Scan for the cell matching the given text and deliver its [x, y] coordinate at center. 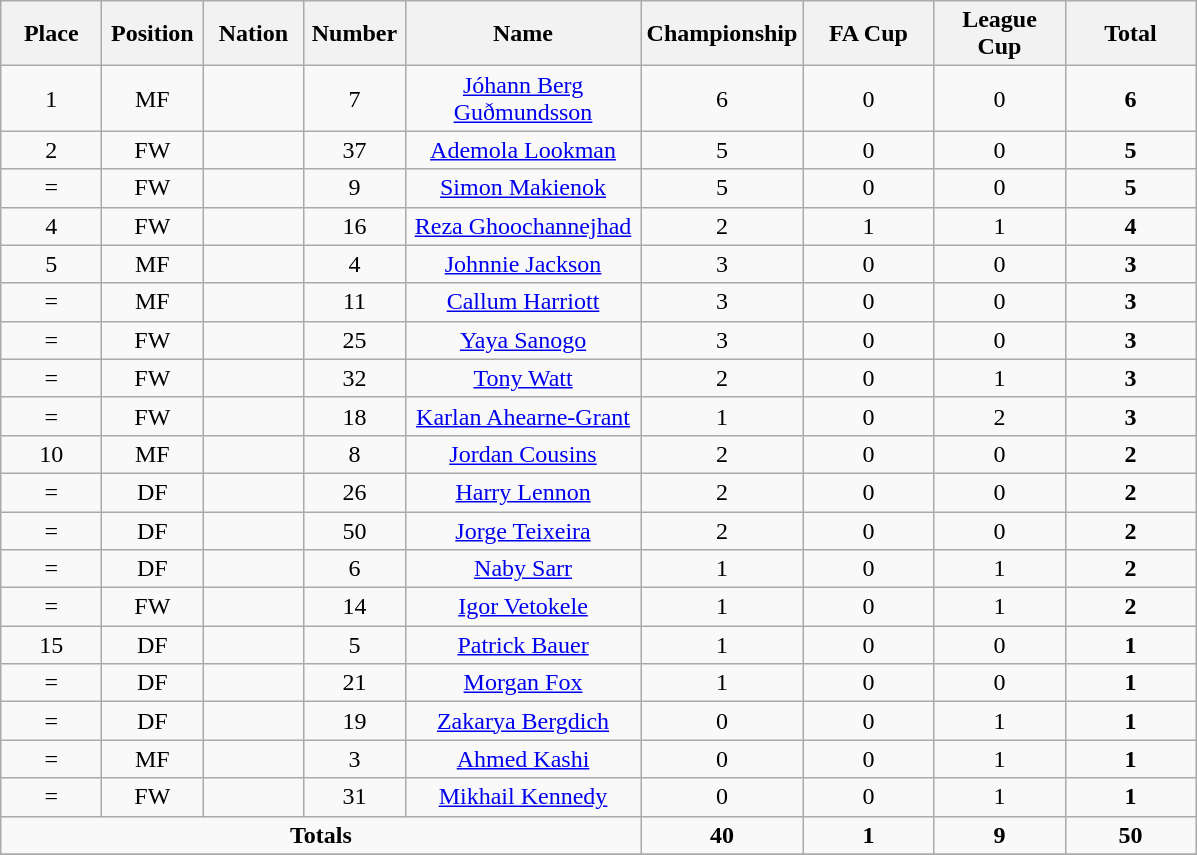
19 [354, 721]
7 [354, 98]
Tony Watt [523, 378]
Nation [254, 34]
Morgan Fox [523, 683]
32 [354, 378]
Ahmed Kashi [523, 759]
14 [354, 607]
Mikhail Kennedy [523, 797]
Patrick Bauer [523, 645]
Yaya Sanogo [523, 340]
Zakarya Bergdich [523, 721]
Total [1130, 34]
26 [354, 492]
Reza Ghoochannejhad [523, 226]
15 [52, 645]
8 [354, 454]
Ademola Lookman [523, 150]
Championship [722, 34]
16 [354, 226]
Naby Sarr [523, 569]
25 [354, 340]
FA Cup [868, 34]
21 [354, 683]
31 [354, 797]
Johnnie Jackson [523, 264]
11 [354, 302]
Position [152, 34]
Place [52, 34]
Igor Vetokele [523, 607]
Callum Harriott [523, 302]
37 [354, 150]
40 [722, 835]
Karlan Ahearne-Grant [523, 416]
Jóhann Berg Guðmundsson [523, 98]
10 [52, 454]
Name [523, 34]
Simon Makienok [523, 188]
Jordan Cousins [523, 454]
Number [354, 34]
Totals [321, 835]
Jorge Teixeira [523, 531]
18 [354, 416]
League Cup [1000, 34]
Harry Lennon [523, 492]
